Capture the cell that displays the provided text and extract its (x, y) central coordinate. 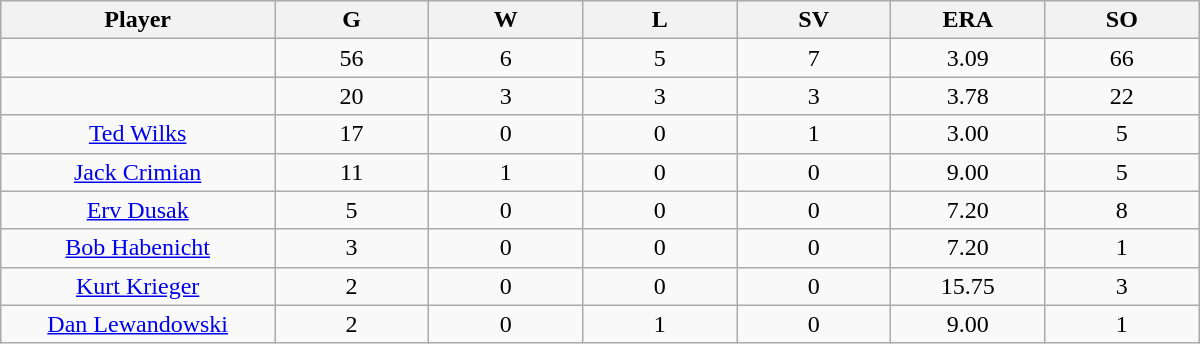
Player (138, 20)
3.00 (968, 134)
Bob Habenicht (138, 248)
ERA (968, 20)
Dan Lewandowski (138, 324)
66 (1122, 58)
6 (506, 58)
15.75 (968, 286)
20 (352, 96)
11 (352, 172)
3.09 (968, 58)
22 (1122, 96)
Jack Crimian (138, 172)
Erv Dusak (138, 210)
7 (814, 58)
Ted Wilks (138, 134)
17 (352, 134)
SO (1122, 20)
8 (1122, 210)
SV (814, 20)
G (352, 20)
L (660, 20)
3.78 (968, 96)
Kurt Krieger (138, 286)
56 (352, 58)
W (506, 20)
